Scan for the cell matching the given text and deliver its (x, y) coordinate at center. 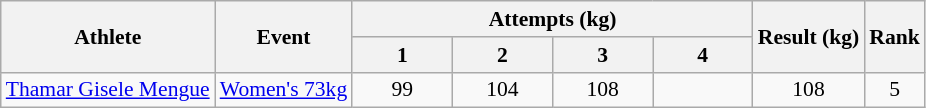
5 (894, 90)
104 (502, 90)
Women's 73kg (284, 90)
99 (402, 90)
Thamar Gisele Mengue (108, 90)
4 (703, 55)
Athlete (108, 36)
Attempts (kg) (552, 19)
Result (kg) (808, 36)
3 (603, 55)
Event (284, 36)
1 (402, 55)
Rank (894, 36)
2 (502, 55)
